Determine the [X, Y] coordinate at the center of the cell enclosing the given text.  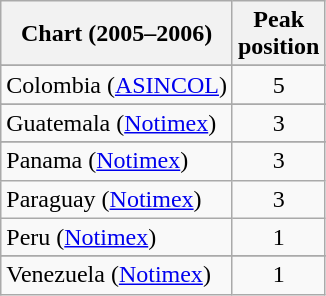
Venezuela (Notimex) [117, 275]
Guatemala (Notimex) [117, 123]
Panama (Notimex) [117, 161]
5 [278, 85]
Colombia (ASINCOL) [117, 85]
Chart (2005–2006) [117, 34]
Peru (Notimex) [117, 237]
Peakposition [278, 34]
Paraguay (Notimex) [117, 199]
